Detect which cell encompasses the target text, then output its [X, Y] center coordinate. 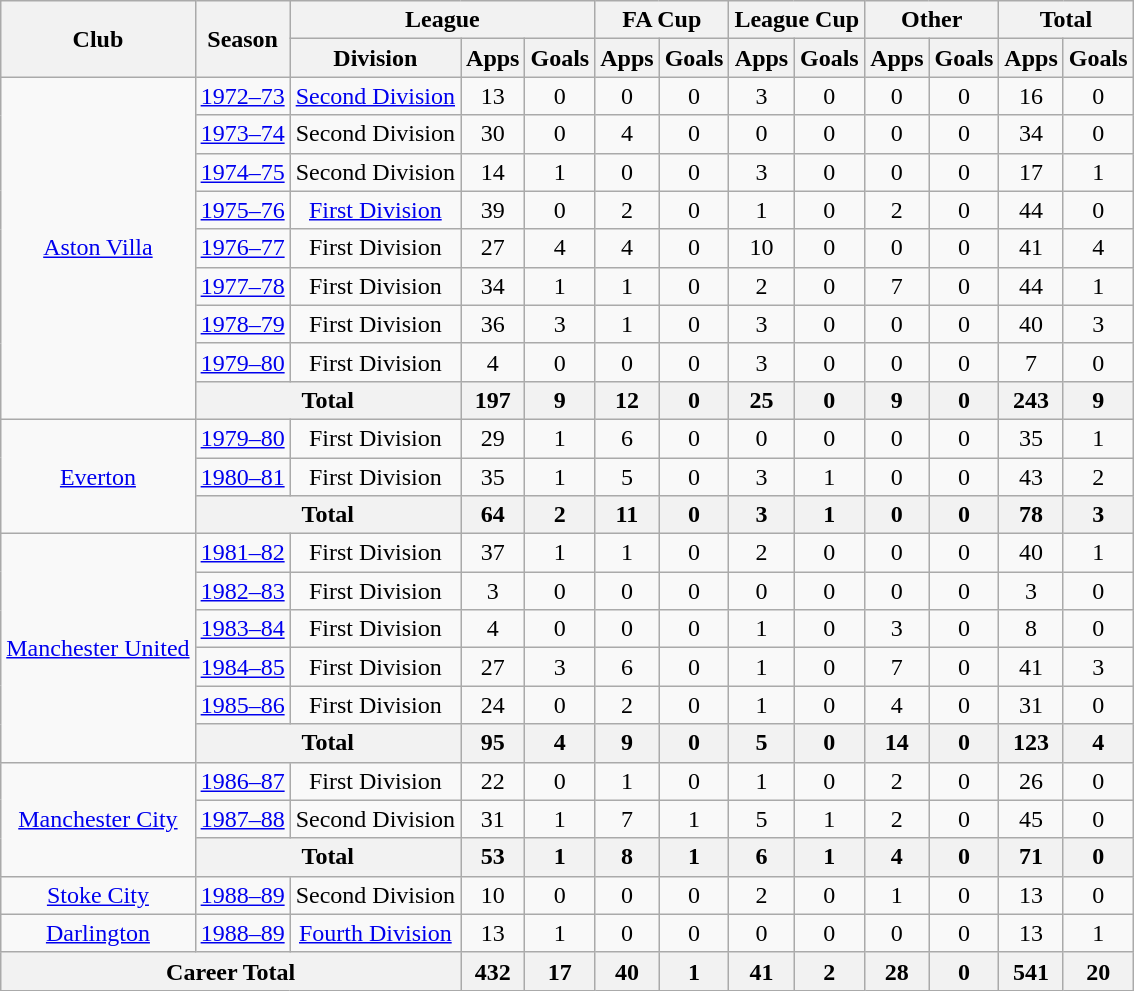
Aston Villa [98, 248]
Manchester United [98, 648]
1974–75 [242, 172]
22 [493, 781]
95 [493, 743]
1984–85 [242, 667]
Darlington [98, 933]
Everton [98, 476]
28 [897, 971]
1972–73 [242, 96]
30 [493, 134]
League Cup [797, 20]
12 [627, 400]
1983–84 [242, 629]
Season [242, 39]
1978–79 [242, 324]
36 [493, 324]
1982–83 [242, 591]
1975–76 [242, 210]
53 [493, 857]
197 [493, 400]
20 [1098, 971]
Stoke City [98, 895]
Fourth Division [375, 933]
243 [1031, 400]
24 [493, 705]
16 [1031, 96]
1976–77 [242, 248]
25 [762, 400]
45 [1031, 819]
1980–81 [242, 477]
29 [493, 438]
1987–88 [242, 819]
Career Total [231, 971]
64 [493, 515]
11 [627, 515]
43 [1031, 477]
Other [932, 20]
123 [1031, 743]
37 [493, 553]
League [442, 20]
1973–74 [242, 134]
Manchester City [98, 819]
541 [1031, 971]
432 [493, 971]
78 [1031, 515]
1977–78 [242, 286]
1986–87 [242, 781]
39 [493, 210]
26 [1031, 781]
FA Cup [662, 20]
Club [98, 39]
1981–82 [242, 553]
Division [375, 58]
71 [1031, 857]
1985–86 [242, 705]
